Detect which cell encompasses the target text, then output its [X, Y] center coordinate. 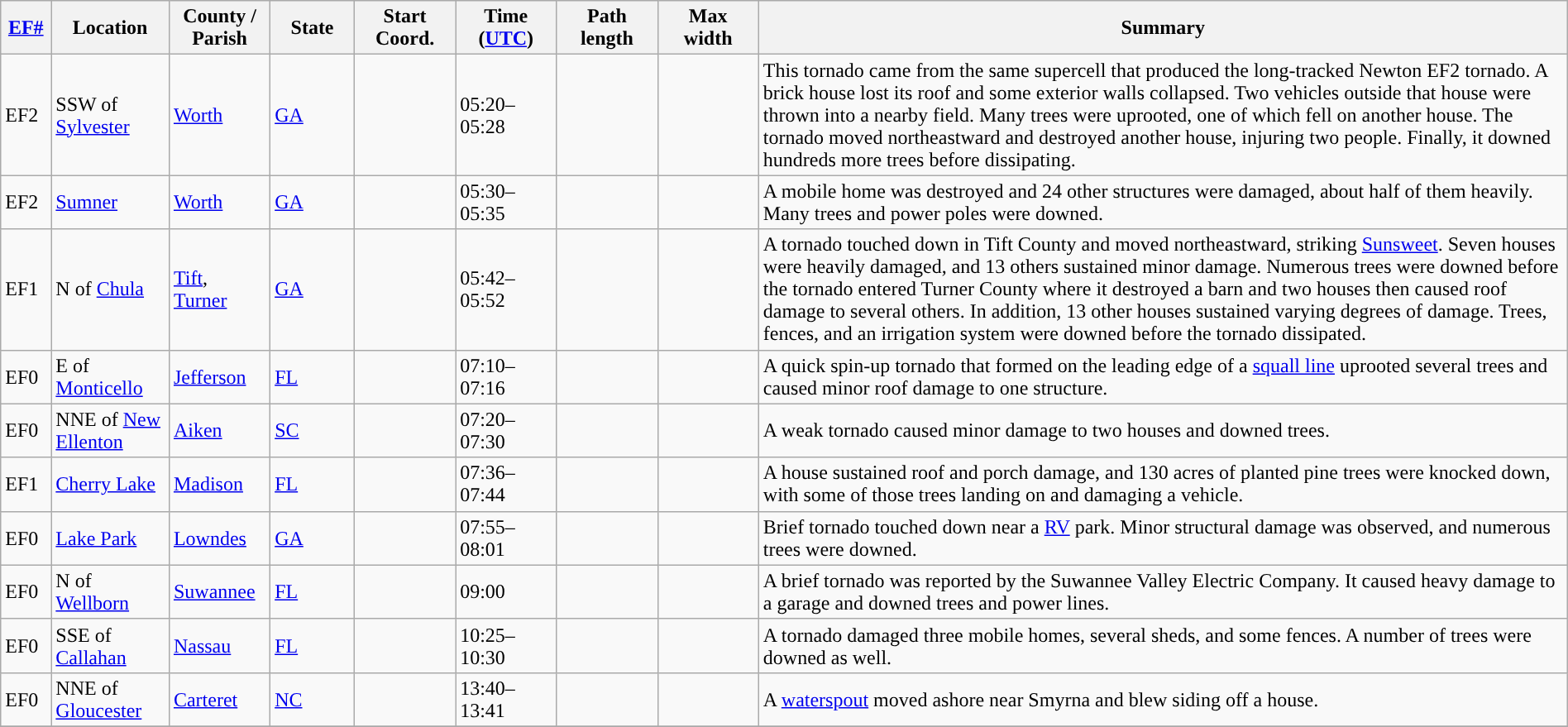
Lowndes [219, 538]
Tift, Turner [219, 289]
A brief tornado was reported by the Suwannee Valley Electric Company. It caused heavy damage to a garage and downed trees and power lines. [1163, 592]
A tornado damaged three mobile homes, several sheds, and some fences. A number of trees were downed as well. [1163, 645]
Cherry Lake [111, 485]
SSW of Sylvester [111, 115]
Brief tornado touched down near a RV park. Minor structural damage was observed, and numerous trees were downed. [1163, 538]
SC [313, 430]
05:30–05:35 [506, 202]
07:36–07:44 [506, 485]
Aiken [219, 430]
NNE of Gloucester [111, 700]
Lake Park [111, 538]
07:20–07:30 [506, 430]
County / Parish [219, 28]
Max width [708, 28]
Carteret [219, 700]
13:40–13:41 [506, 700]
Location [111, 28]
Suwannee [219, 592]
SSE of Callahan [111, 645]
09:00 [506, 592]
NNE of New Ellenton [111, 430]
State [313, 28]
07:10–07:16 [506, 377]
10:25–10:30 [506, 645]
A mobile home was destroyed and 24 other structures were damaged, about half of them heavily. Many trees and power poles were downed. [1163, 202]
Jefferson [219, 377]
NC [313, 700]
05:42–05:52 [506, 289]
Nassau [219, 645]
Time (UTC) [506, 28]
A quick spin-up tornado that formed on the leading edge of a squall line uprooted several trees and caused minor roof damage to one structure. [1163, 377]
A waterspout moved ashore near Smyrna and blew siding off a house. [1163, 700]
E of Monticello [111, 377]
Summary [1163, 28]
A weak tornado caused minor damage to two houses and downed trees. [1163, 430]
Madison [219, 485]
05:20–05:28 [506, 115]
N of Chula [111, 289]
Path length [607, 28]
07:55–08:01 [506, 538]
Sumner [111, 202]
Start Coord. [404, 28]
N of Wellborn [111, 592]
EF# [26, 28]
